Pinpoint the cell where the given text exists, returning its [x, y] midpoint coordinate. 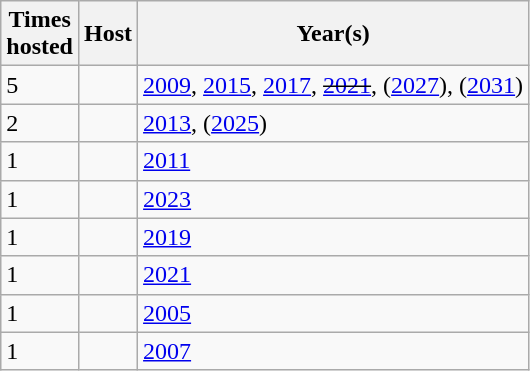
2009, 2015, 2017, 2021, (2027), (2031) [334, 85]
2011 [334, 161]
5 [40, 85]
2021 [334, 275]
2007 [334, 351]
Times hosted [40, 34]
2005 [334, 313]
2 [40, 123]
Year(s) [334, 34]
Host [108, 34]
2013, (2025) [334, 123]
2023 [334, 199]
2019 [334, 237]
